Pinpoint the cell where the given text exists, returning its [x, y] midpoint coordinate. 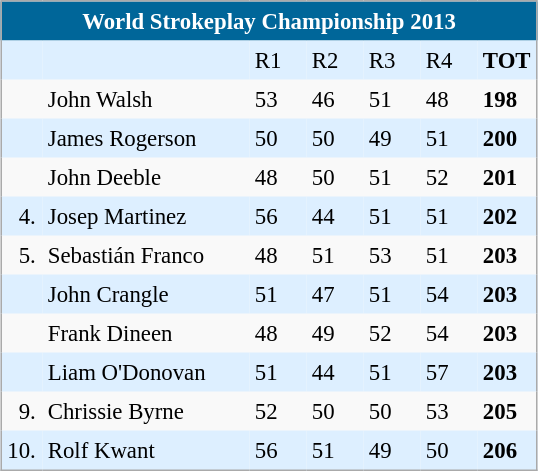
World Strokeplay Championship 2013 [270, 21]
206 [508, 450]
James Rogerson [146, 138]
Josep Martinez [146, 216]
Rolf Kwant [146, 450]
R4 [448, 60]
5. [22, 256]
205 [508, 412]
4. [22, 216]
Frank Dineen [146, 334]
200 [508, 138]
198 [508, 100]
R2 [334, 60]
46 [334, 100]
R3 [392, 60]
202 [508, 216]
John Walsh [146, 100]
57 [448, 372]
John Deeble [146, 178]
John Crangle [146, 294]
201 [508, 178]
Liam O'Donovan [146, 372]
Chrissie Byrne [146, 412]
47 [334, 294]
Sebastián Franco [146, 256]
R1 [278, 60]
10. [22, 450]
9. [22, 412]
TOT [508, 60]
